Output the [x, y] coordinate of the center of the cell containing the given text.  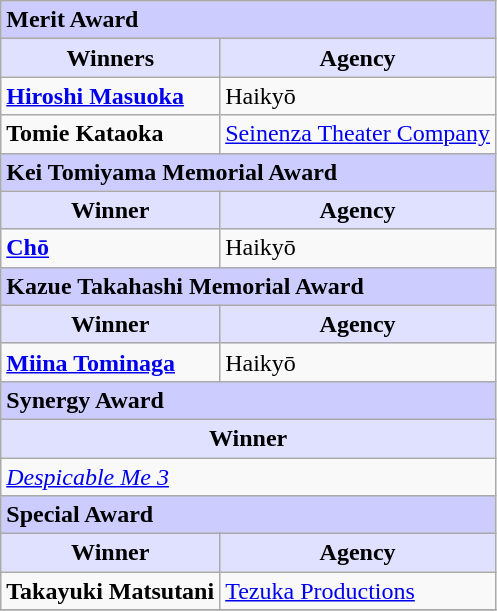
Despicable Me 3 [248, 477]
Synergy Award [248, 400]
Merit Award [248, 20]
Takayuki Matsutani [110, 591]
Kazue Takahashi Memorial Award [248, 286]
Tezuka Productions [358, 591]
Miina Tominaga [110, 362]
Hiroshi Masuoka [110, 96]
Tomie Kataoka [110, 134]
Winners [110, 58]
Kei Tomiyama Memorial Award [248, 172]
Chō [110, 248]
Seinenza Theater Company [358, 134]
Special Award [248, 515]
